Output the [X, Y] coordinate of the center of the cell containing the given text.  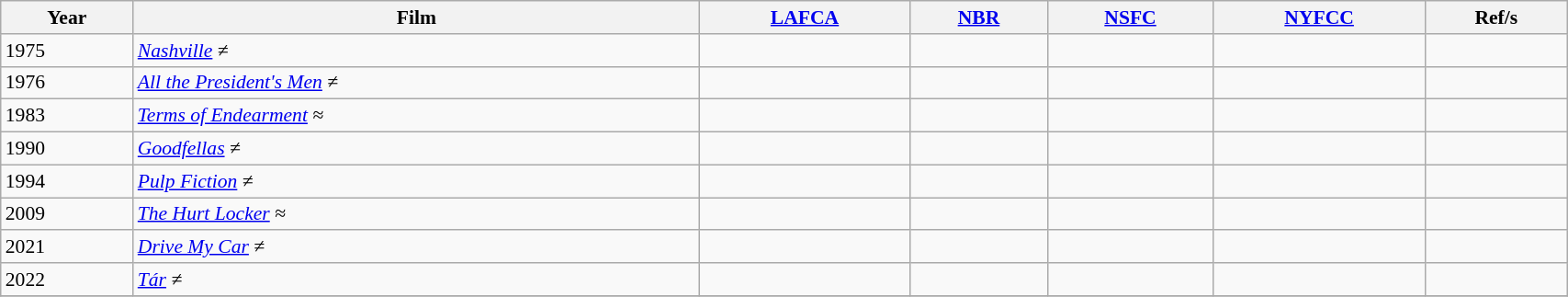
2021 [67, 247]
Drive My Car ≠ [417, 247]
1975 [67, 51]
1983 [67, 116]
Pulp Fiction ≠ [417, 181]
The Hurt Locker ≈ [417, 214]
NBR [979, 17]
2009 [67, 214]
Year [67, 17]
Nashville ≠ [417, 51]
Tár ≠ [417, 280]
Terms of Endearment ≈ [417, 116]
All the President's Men ≠ [417, 83]
Film [417, 17]
LAFCA [805, 17]
NYFCC [1319, 17]
Ref/s [1496, 17]
Goodfellas ≠ [417, 149]
2022 [67, 280]
1990 [67, 149]
1976 [67, 83]
1994 [67, 181]
NSFC [1131, 17]
